Provide the [X, Y] coordinate of the cell's center where the given text is located.  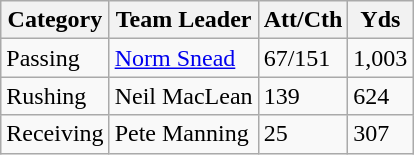
Category [55, 20]
1,003 [380, 58]
67/151 [303, 58]
Team Leader [184, 20]
Rushing [55, 96]
25 [303, 134]
Yds [380, 20]
Passing [55, 58]
139 [303, 96]
Receiving [55, 134]
Pete Manning [184, 134]
Neil MacLean [184, 96]
307 [380, 134]
624 [380, 96]
Att/Cth [303, 20]
Norm Snead [184, 58]
